Extract the [X, Y] coordinate from the center of the cell holding the provided text.  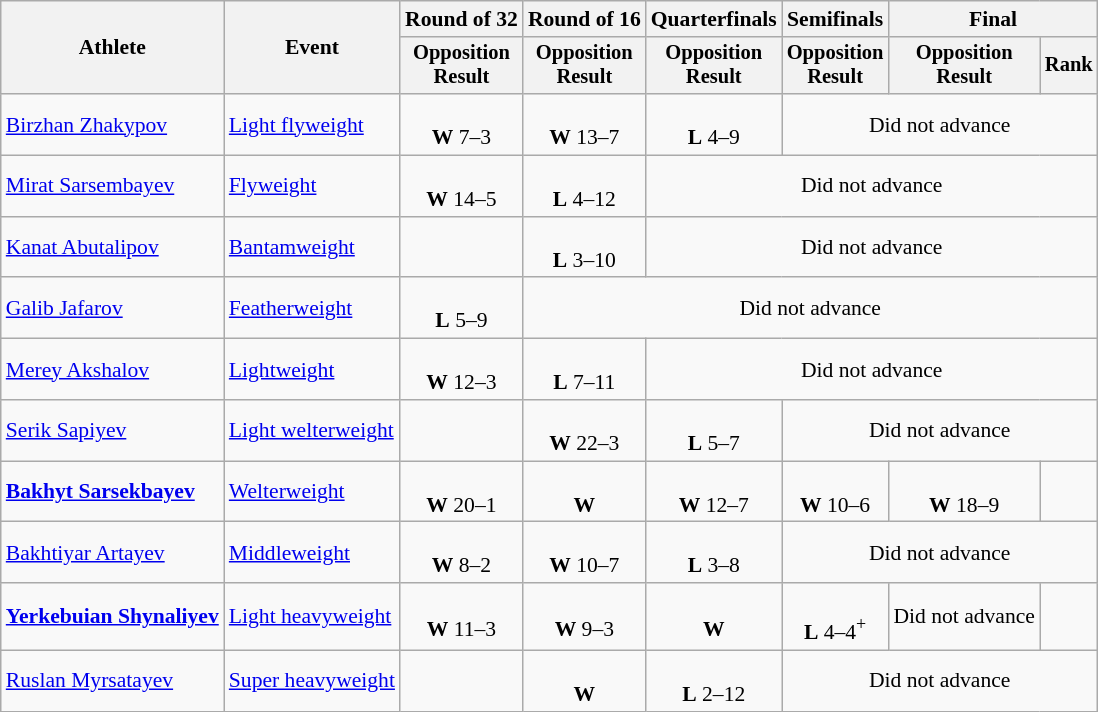
W 10–7 [584, 552]
W 18–9 [964, 492]
Final [992, 19]
L 5–9 [462, 308]
Lightweight [312, 370]
Mirat Sarsembayev [112, 186]
Light heavyweight [312, 616]
W 7–3 [462, 124]
Merey Akshalov [112, 370]
W 9–3 [584, 616]
Yerkebuian Shynaliyev [112, 616]
Birzhan Zhakypov [112, 124]
L 4–12 [584, 186]
L 4–4+ [836, 616]
W 13–7 [584, 124]
Round of 32 [462, 19]
L 2–12 [714, 680]
Serik Sapiyev [112, 430]
Ruslan Myrsatayev [112, 680]
Light welterweight [312, 430]
Super heavyweight [312, 680]
Athlete [112, 48]
Flyweight [312, 186]
Quarterfinals [714, 19]
Kanat Abutalipov [112, 248]
Galib Jafarov [112, 308]
Featherweight [312, 308]
L 3–10 [584, 248]
W 12–7 [714, 492]
L 7–11 [584, 370]
Rank [1069, 66]
L 3–8 [714, 552]
Middleweight [312, 552]
W 8–2 [462, 552]
L 5–7 [714, 430]
Light flyweight [312, 124]
Welterweight [312, 492]
W 10–6 [836, 492]
W 12–3 [462, 370]
Round of 16 [584, 19]
Bantamweight [312, 248]
Bakhyt Sarsekbayev [112, 492]
W 11–3 [462, 616]
Bakhtiyar Artayev [112, 552]
Semifinals [836, 19]
W 22–3 [584, 430]
L 4–9 [714, 124]
W 20–1 [462, 492]
Event [312, 48]
W 14–5 [462, 186]
